Detect which cell encompasses the target text, then output its (x, y) center coordinate. 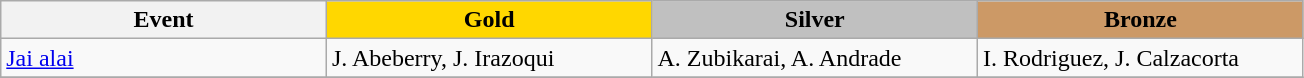
Bronze (1141, 20)
I. Rodriguez, J. Calzacorta (1141, 58)
J. Abeberry, J. Irazoqui (489, 58)
A. Zubikarai, A. Andrade (815, 58)
Event (164, 20)
Gold (489, 20)
Silver (815, 20)
Jai alai (164, 58)
